Detect which cell encompasses the target text, then output its (x, y) center coordinate. 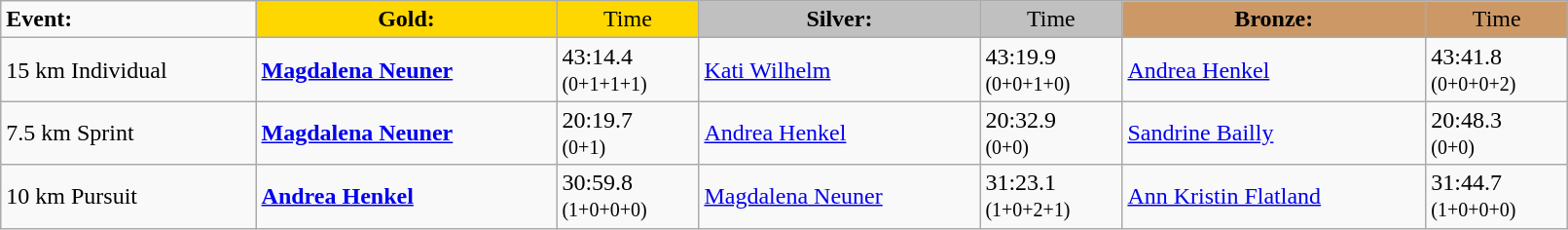
7.5 km Sprint (128, 133)
20:19.7(0+1) (628, 133)
Bronze: (1274, 19)
31:44.7(1+0+0+0) (1497, 197)
Event: (128, 19)
Silver: (839, 19)
Ann Kristin Flatland (1274, 197)
30:59.8(1+0+0+0) (628, 197)
Sandrine Bailly (1274, 133)
43:14.4 (0+1+1+1) (628, 70)
10 km Pursuit (128, 197)
Kati Wilhelm (839, 70)
15 km Individual (128, 70)
20:32.9(0+0) (1051, 133)
43:19.9 (0+0+1+0) (1051, 70)
31:23.1(1+0+2+1) (1051, 197)
43:41.8(0+0+0+2) (1497, 70)
Gold: (407, 19)
20:48.3(0+0) (1497, 133)
